Return the (X, Y) coordinate for the center point of the cell that contains the specified text.  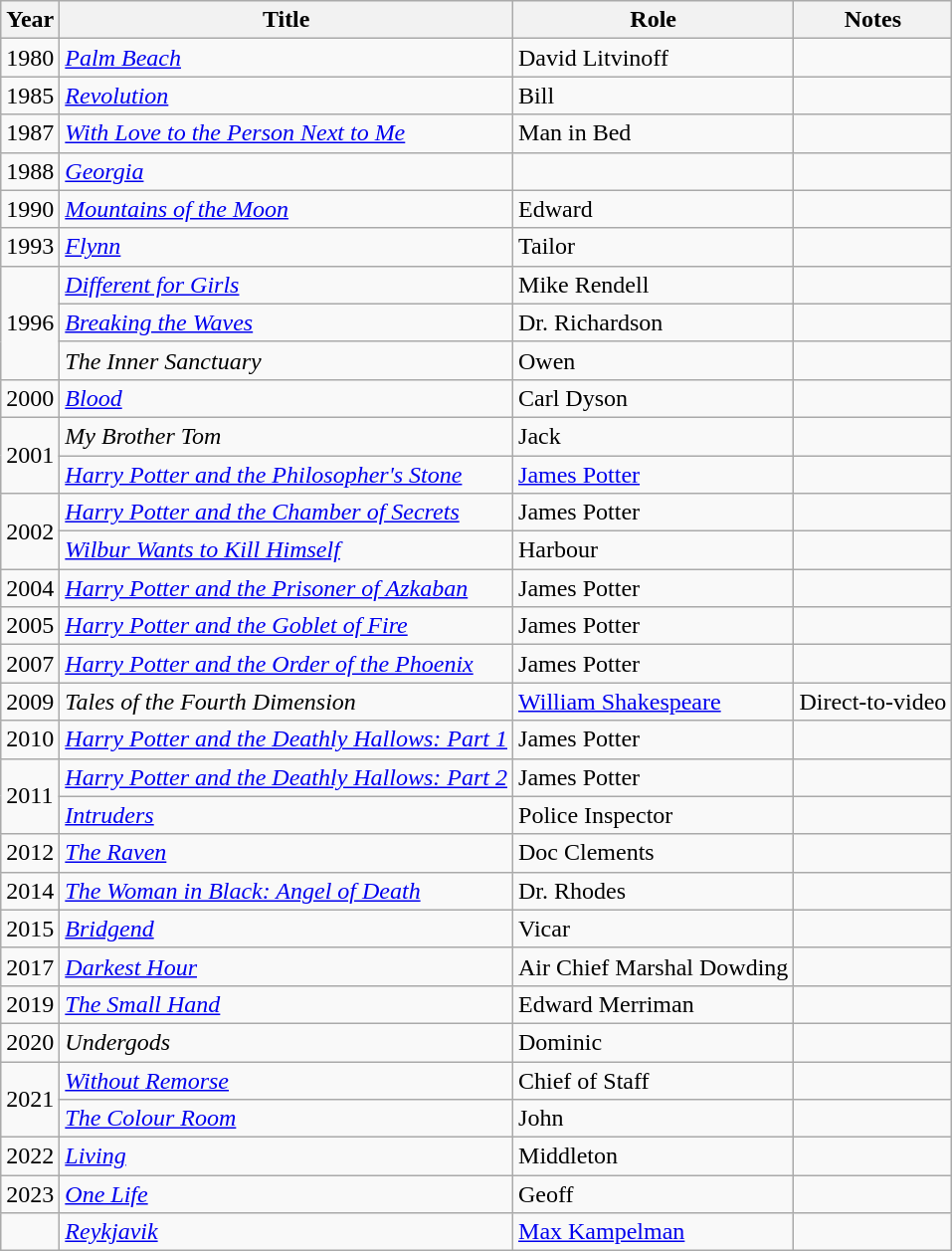
Direct-to-video (873, 702)
Wilbur Wants to Kill Himself (286, 550)
Harbour (654, 550)
2011 (30, 796)
Georgia (286, 171)
2014 (30, 891)
Max Kampelman (654, 1232)
Tales of the Fourth Dimension (286, 702)
Carl Dyson (654, 398)
Harry Potter and the Chamber of Secrets (286, 513)
Dominic (654, 1042)
Undergods (286, 1042)
The Colour Room (286, 1119)
Intruders (286, 815)
Harry Potter and the Prisoner of Azkaban (286, 588)
Darkest Hour (286, 966)
Man in Bed (654, 133)
Edward Merriman (654, 1004)
2017 (30, 966)
2010 (30, 739)
1996 (30, 322)
Geoff (654, 1194)
Living (286, 1156)
My Brother Tom (286, 436)
Mike Rendell (654, 285)
1987 (30, 133)
Chief of Staff (654, 1080)
With Love to the Person Next to Me (286, 133)
Bridgend (286, 929)
Palm Beach (286, 58)
2004 (30, 588)
Reykjavik (286, 1232)
Dr. Rhodes (654, 891)
The Woman in Black: Angel of Death (286, 891)
Flynn (286, 247)
2012 (30, 853)
Harry Potter and the Deathly Hallows: Part 1 (286, 739)
2020 (30, 1042)
Harry Potter and the Philosopher's Stone (286, 475)
Role (654, 20)
Air Chief Marshal Dowding (654, 966)
Different for Girls (286, 285)
Notes (873, 20)
Police Inspector (654, 815)
Tailor (654, 247)
Mountains of the Moon (286, 209)
Jack (654, 436)
Year (30, 20)
Vicar (654, 929)
2021 (30, 1099)
The Raven (286, 853)
Bill (654, 96)
Harry Potter and the Deathly Hallows: Part 2 (286, 777)
2001 (30, 455)
1988 (30, 171)
Owen (654, 360)
The Small Hand (286, 1004)
Edward (654, 209)
Revolution (286, 96)
The Inner Sanctuary (286, 360)
Title (286, 20)
1985 (30, 96)
2015 (30, 929)
1980 (30, 58)
2022 (30, 1156)
2007 (30, 664)
1990 (30, 209)
Breaking the Waves (286, 322)
Harry Potter and the Order of the Phoenix (286, 664)
2023 (30, 1194)
Without Remorse (286, 1080)
Blood (286, 398)
Middleton (654, 1156)
2002 (30, 531)
Harry Potter and the Goblet of Fire (286, 626)
2005 (30, 626)
One Life (286, 1194)
Dr. Richardson (654, 322)
2019 (30, 1004)
John (654, 1119)
Doc Clements (654, 853)
William Shakespeare (654, 702)
2000 (30, 398)
2009 (30, 702)
David Litvinoff (654, 58)
1993 (30, 247)
